Search for the cell housing the specified text and yield its [x, y] center coordinate. 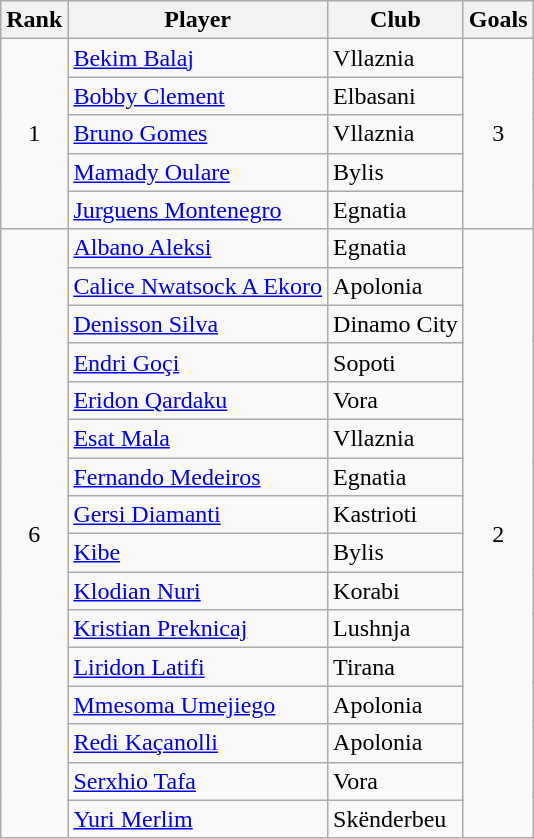
Elbasani [396, 96]
Klodian Nuri [198, 591]
Mmesoma Umejiego [198, 705]
Korabi [396, 591]
Fernando Medeiros [198, 477]
Endri Goçi [198, 362]
Yuri Merlim [198, 819]
Esat Mala [198, 438]
Kristian Preknicaj [198, 629]
Gersi Diamanti [198, 515]
Eridon Qardaku [198, 400]
Skënderbeu [396, 819]
Bobby Clement [198, 96]
Bekim Balaj [198, 58]
Player [198, 20]
Sopoti [396, 362]
Albano Aleksi [198, 248]
Tirana [396, 667]
Redi Kaçanolli [198, 743]
6 [34, 534]
Goals [498, 20]
Rank [34, 20]
Mamady Oulare [198, 172]
2 [498, 534]
1 [34, 134]
Dinamo City [396, 324]
Kastrioti [396, 515]
Denisson Silva [198, 324]
Club [396, 20]
Serxhio Tafa [198, 781]
Kibe [198, 553]
3 [498, 134]
Liridon Latifi [198, 667]
Lushnja [396, 629]
Jurguens Montenegro [198, 210]
Calice Nwatsock A Ekoro [198, 286]
Bruno Gomes [198, 134]
